Return [x, y] of the center of cell containing provided text 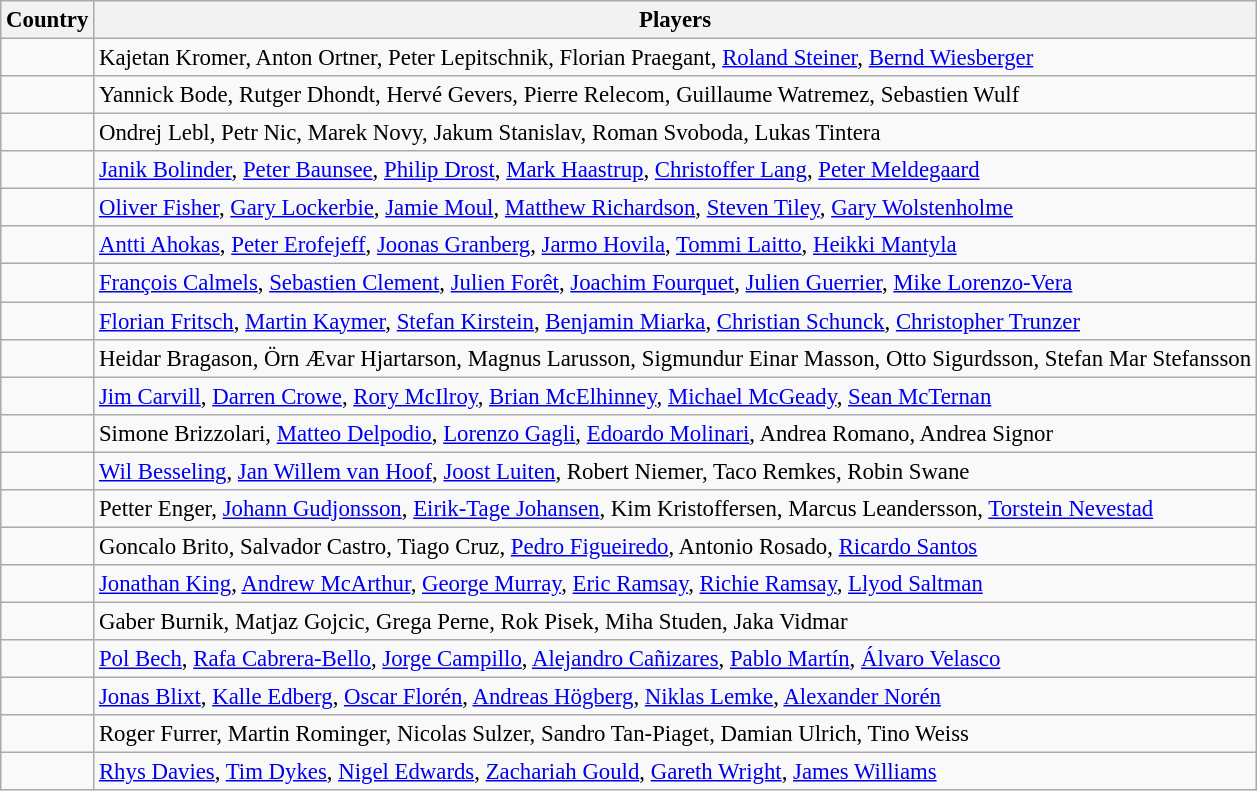
Goncalo Brito, Salvador Castro, Tiago Cruz, Pedro Figueiredo, Antonio Rosado, Ricardo Santos [676, 546]
Players [676, 20]
Florian Fritsch, Martin Kaymer, Stefan Kirstein, Benjamin Miarka, Christian Schunck, Christopher Trunzer [676, 321]
Petter Enger, Johann Gudjonsson, Eirik-Tage Johansen, Kim Kristoffersen, Marcus Leandersson, Torstein Nevestad [676, 509]
Jonathan King, Andrew McArthur, George Murray, Eric Ramsay, Richie Ramsay, Llyod Saltman [676, 584]
Heidar Bragason, Örn Ævar Hjartarson, Magnus Larusson, Sigmundur Einar Masson, Otto Sigurdsson, Stefan Mar Stefansson [676, 358]
Country [48, 20]
Antti Ahokas, Peter Erofejeff, Joonas Granberg, Jarmo Hovila, Tommi Laitto, Heikki Mantyla [676, 245]
Roger Furrer, Martin Rominger, Nicolas Sulzer, Sandro Tan-Piaget, Damian Ulrich, Tino Weiss [676, 734]
François Calmels, Sebastien Clement, Julien Forêt, Joachim Fourquet, Julien Guerrier, Mike Lorenzo-Vera [676, 283]
Rhys Davies, Tim Dykes, Nigel Edwards, Zachariah Gould, Gareth Wright, James Williams [676, 772]
Ondrej Lebl, Petr Nic, Marek Novy, Jakum Stanislav, Roman Svoboda, Lukas Tintera [676, 133]
Kajetan Kromer, Anton Ortner, Peter Lepitschnik, Florian Praegant, Roland Steiner, Bernd Wiesberger [676, 58]
Jim Carvill, Darren Crowe, Rory McIlroy, Brian McElhinney, Michael McGeady, Sean McTernan [676, 396]
Wil Besseling, Jan Willem van Hoof, Joost Luiten, Robert Niemer, Taco Remkes, Robin Swane [676, 471]
Oliver Fisher, Gary Lockerbie, Jamie Moul, Matthew Richardson, Steven Tiley, Gary Wolstenholme [676, 208]
Jonas Blixt, Kalle Edberg, Oscar Florén, Andreas Högberg, Niklas Lemke, Alexander Norén [676, 697]
Janik Bolinder, Peter Baunsee, Philip Drost, Mark Haastrup, Christoffer Lang, Peter Meldegaard [676, 170]
Yannick Bode, Rutger Dhondt, Hervé Gevers, Pierre Relecom, Guillaume Watremez, Sebastien Wulf [676, 95]
Pol Bech, Rafa Cabrera-Bello, Jorge Campillo, Alejandro Cañizares, Pablo Martín, Álvaro Velasco [676, 659]
Gaber Burnik, Matjaz Gojcic, Grega Perne, Rok Pisek, Miha Studen, Jaka Vidmar [676, 621]
Simone Brizzolari, Matteo Delpodio, Lorenzo Gagli, Edoardo Molinari, Andrea Romano, Andrea Signor [676, 433]
